Find where the given text appears and provide that cell's center as (x, y) coordinate. 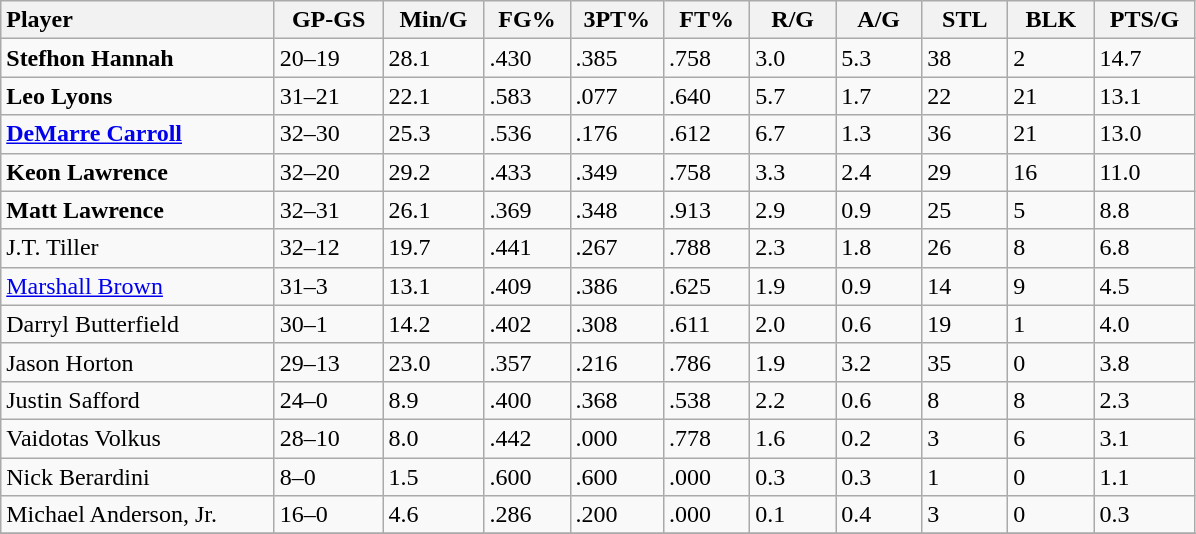
.308 (617, 324)
BLK (1051, 20)
26.1 (434, 210)
Jason Horton (138, 362)
3.2 (879, 362)
.348 (617, 210)
30–1 (328, 324)
.442 (527, 438)
16 (1051, 172)
0.2 (879, 438)
2 (1051, 58)
2.4 (879, 172)
1.3 (879, 134)
14.2 (434, 324)
32–12 (328, 248)
FT% (707, 20)
.583 (527, 96)
14 (965, 286)
Keon Lawrence (138, 172)
36 (965, 134)
Justin Safford (138, 400)
Player (138, 20)
20–19 (328, 58)
16–0 (328, 515)
.433 (527, 172)
.402 (527, 324)
Michael Anderson, Jr. (138, 515)
2.9 (793, 210)
35 (965, 362)
3PT% (617, 20)
Darryl Butterfield (138, 324)
.216 (617, 362)
1.8 (879, 248)
.441 (527, 248)
Nick Berardini (138, 477)
.368 (617, 400)
19 (965, 324)
5.7 (793, 96)
26 (965, 248)
6 (1051, 438)
6.7 (793, 134)
11.0 (1144, 172)
DeMarre Carroll (138, 134)
1.5 (434, 477)
5.3 (879, 58)
A/G (879, 20)
.778 (707, 438)
29 (965, 172)
23.0 (434, 362)
GP-GS (328, 20)
1.1 (1144, 477)
13.0 (1144, 134)
32–20 (328, 172)
28.1 (434, 58)
.357 (527, 362)
8.8 (1144, 210)
4.5 (1144, 286)
.786 (707, 362)
R/G (793, 20)
29–13 (328, 362)
24–0 (328, 400)
Vaidotas Volkus (138, 438)
STL (965, 20)
31–21 (328, 96)
0.4 (879, 515)
.286 (527, 515)
Min/G (434, 20)
8.9 (434, 400)
.386 (617, 286)
38 (965, 58)
.538 (707, 400)
25 (965, 210)
PTS/G (1144, 20)
Matt Lawrence (138, 210)
1.7 (879, 96)
22 (965, 96)
.385 (617, 58)
3.8 (1144, 362)
14.7 (1144, 58)
2.0 (793, 324)
22.1 (434, 96)
.200 (617, 515)
2.2 (793, 400)
.612 (707, 134)
19.7 (434, 248)
.369 (527, 210)
3.3 (793, 172)
.625 (707, 286)
6.8 (1144, 248)
.536 (527, 134)
25.3 (434, 134)
32–30 (328, 134)
4.0 (1144, 324)
.640 (707, 96)
.077 (617, 96)
5 (1051, 210)
9 (1051, 286)
.611 (707, 324)
1.6 (793, 438)
.913 (707, 210)
31–3 (328, 286)
.349 (617, 172)
0.1 (793, 515)
32–31 (328, 210)
8.0 (434, 438)
29.2 (434, 172)
.788 (707, 248)
J.T. Tiller (138, 248)
Stefhon Hannah (138, 58)
3.0 (793, 58)
Marshall Brown (138, 286)
.267 (617, 248)
3.1 (1144, 438)
4.6 (434, 515)
FG% (527, 20)
8–0 (328, 477)
.430 (527, 58)
28–10 (328, 438)
.176 (617, 134)
Leo Lyons (138, 96)
.400 (527, 400)
.409 (527, 286)
